For the text-containing cell, return its midpoint in [X, Y] coordinate format. 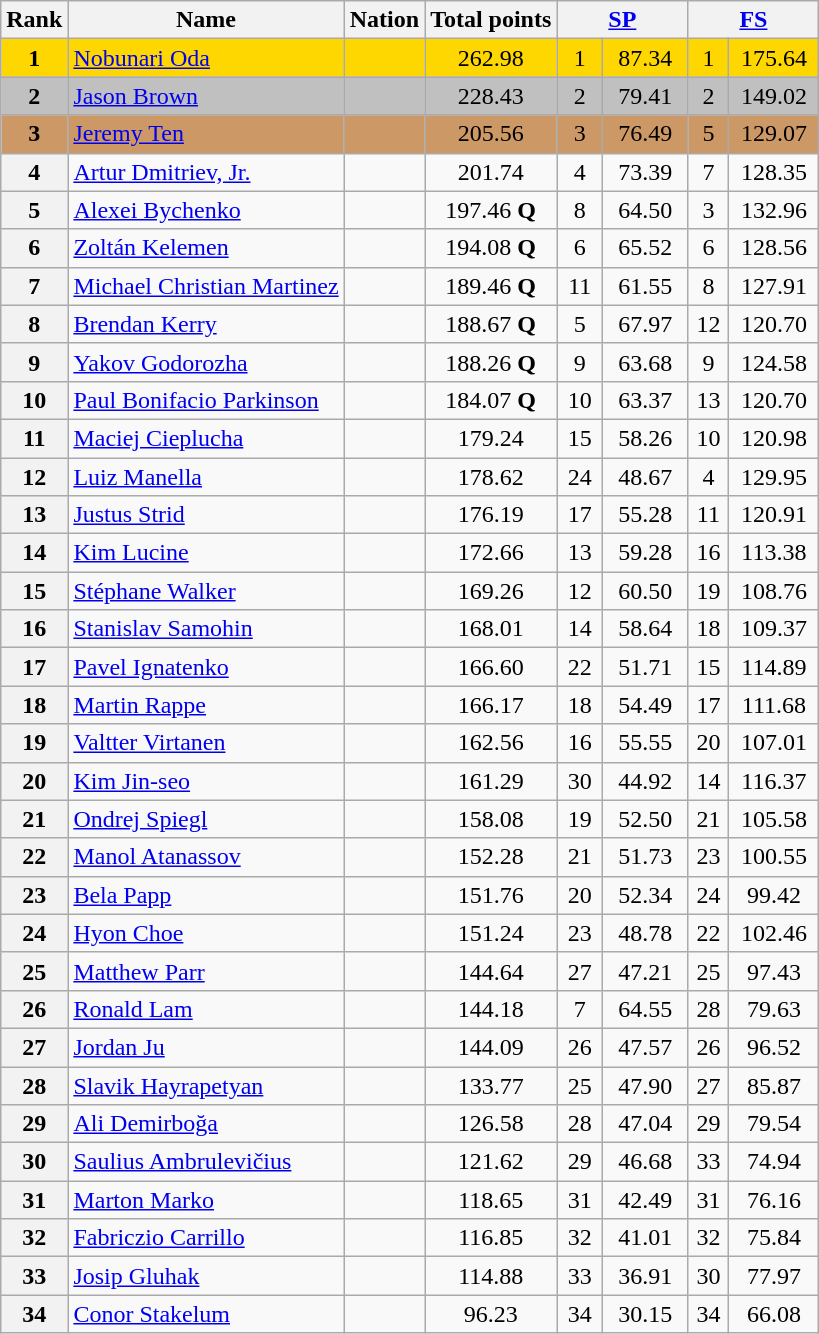
30.15 [646, 1314]
44.92 [646, 781]
60.50 [646, 591]
Artur Dmitriev, Jr. [206, 172]
161.29 [491, 781]
Stanislav Samohin [206, 629]
158.08 [491, 819]
Luiz Manella [206, 477]
Matthew Parr [206, 971]
149.02 [774, 96]
48.67 [646, 477]
52.34 [646, 895]
47.57 [646, 1047]
197.46 Q [491, 210]
262.98 [491, 58]
144.64 [491, 971]
74.94 [774, 1162]
Jeremy Ten [206, 134]
Ali Demirboğa [206, 1124]
188.26 Q [491, 362]
Bela Papp [206, 895]
63.68 [646, 362]
152.28 [491, 857]
Conor Stakelum [206, 1314]
166.17 [491, 705]
77.97 [774, 1276]
Justus Strid [206, 515]
61.55 [646, 286]
205.56 [491, 134]
126.58 [491, 1124]
194.08 Q [491, 248]
124.58 [774, 362]
201.74 [491, 172]
67.97 [646, 324]
46.68 [646, 1162]
79.63 [774, 1009]
Total points [491, 20]
100.55 [774, 857]
120.98 [774, 438]
166.60 [491, 667]
Saulius Ambrulevičius [206, 1162]
120.91 [774, 515]
Jason Brown [206, 96]
189.46 Q [491, 286]
Ronald Lam [206, 1009]
113.38 [774, 553]
162.56 [491, 743]
Fabriczio Carrillo [206, 1238]
Nation [384, 20]
41.01 [646, 1238]
Zoltán Kelemen [206, 248]
Manol Atanassov [206, 857]
172.66 [491, 553]
Yakov Godorozha [206, 362]
179.24 [491, 438]
168.01 [491, 629]
151.24 [491, 933]
Michael Christian Martinez [206, 286]
Hyon Choe [206, 933]
Alexei Bychenko [206, 210]
175.64 [774, 58]
108.76 [774, 591]
75.84 [774, 1238]
144.18 [491, 1009]
99.42 [774, 895]
54.49 [646, 705]
228.43 [491, 96]
Marton Marko [206, 1200]
Ondrej Spiegl [206, 819]
85.87 [774, 1085]
176.19 [491, 515]
96.23 [491, 1314]
51.73 [646, 857]
105.58 [774, 819]
Kim Jin-seo [206, 781]
66.08 [774, 1314]
184.07 Q [491, 400]
118.65 [491, 1200]
76.16 [774, 1200]
128.35 [774, 172]
Name [206, 20]
Kim Lucine [206, 553]
36.91 [646, 1276]
FS [754, 20]
65.52 [646, 248]
121.62 [491, 1162]
Valtter Virtanen [206, 743]
47.04 [646, 1124]
79.54 [774, 1124]
64.55 [646, 1009]
42.49 [646, 1200]
102.46 [774, 933]
129.95 [774, 477]
SP [622, 20]
55.55 [646, 743]
Brendan Kerry [206, 324]
111.68 [774, 705]
128.56 [774, 248]
59.28 [646, 553]
116.37 [774, 781]
Martin Rappe [206, 705]
73.39 [646, 172]
64.50 [646, 210]
51.71 [646, 667]
97.43 [774, 971]
169.26 [491, 591]
Rank [34, 20]
188.67 Q [491, 324]
127.91 [774, 286]
114.89 [774, 667]
52.50 [646, 819]
Jordan Ju [206, 1047]
Slavik Hayrapetyan [206, 1085]
55.28 [646, 515]
133.77 [491, 1085]
144.09 [491, 1047]
48.78 [646, 933]
114.88 [491, 1276]
109.37 [774, 629]
Pavel Ignatenko [206, 667]
Nobunari Oda [206, 58]
132.96 [774, 210]
Maciej Cieplucha [206, 438]
Josip Gluhak [206, 1276]
116.85 [491, 1238]
58.64 [646, 629]
47.90 [646, 1085]
63.37 [646, 400]
107.01 [774, 743]
79.41 [646, 96]
Paul Bonifacio Parkinson [206, 400]
87.34 [646, 58]
76.49 [646, 134]
151.76 [491, 895]
129.07 [774, 134]
58.26 [646, 438]
Stéphane Walker [206, 591]
96.52 [774, 1047]
178.62 [491, 477]
47.21 [646, 971]
